Search for the cell housing the specified text and yield its [x, y] center coordinate. 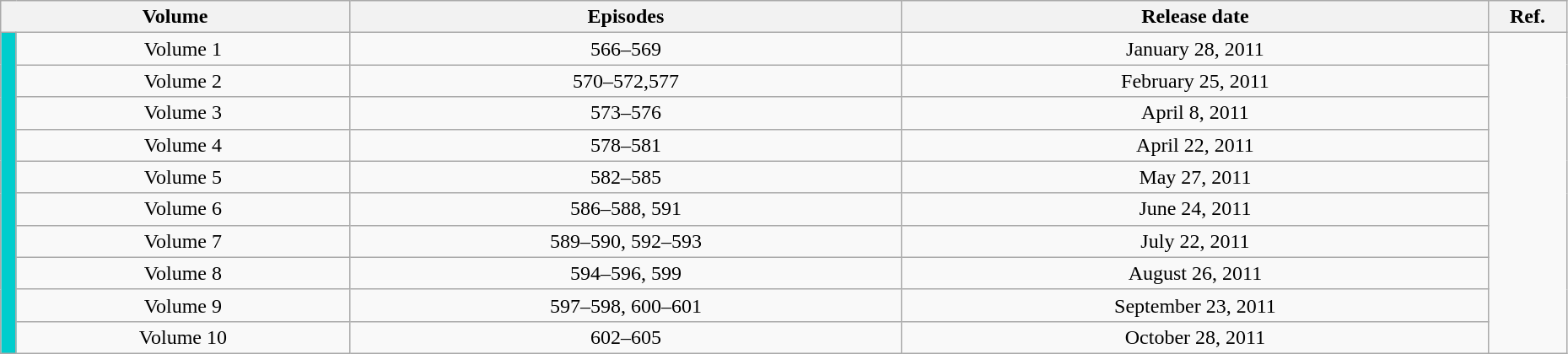
September 23, 2011 [1194, 305]
Episodes [626, 17]
April 22, 2011 [1194, 145]
February 25, 2011 [1194, 81]
Volume 3 [182, 113]
May 27, 2011 [1194, 177]
578–581 [626, 145]
Volume [175, 17]
Volume 8 [182, 273]
Volume 6 [182, 209]
570–572,577 [626, 81]
586–588, 591 [626, 209]
April 8, 2011 [1194, 113]
October 28, 2011 [1194, 337]
602–605 [626, 337]
589–590, 592–593 [626, 241]
573–576 [626, 113]
Ref. [1528, 17]
January 28, 2011 [1194, 49]
Volume 9 [182, 305]
Volume 5 [182, 177]
Release date [1194, 17]
Volume 1 [182, 49]
597–598, 600–601 [626, 305]
Volume 10 [182, 337]
582–585 [626, 177]
594–596, 599 [626, 273]
Volume 7 [182, 241]
Volume 4 [182, 145]
August 26, 2011 [1194, 273]
566–569 [626, 49]
June 24, 2011 [1194, 209]
Volume 2 [182, 81]
July 22, 2011 [1194, 241]
